Scan for the cell matching the given text and deliver its (x, y) coordinate at center. 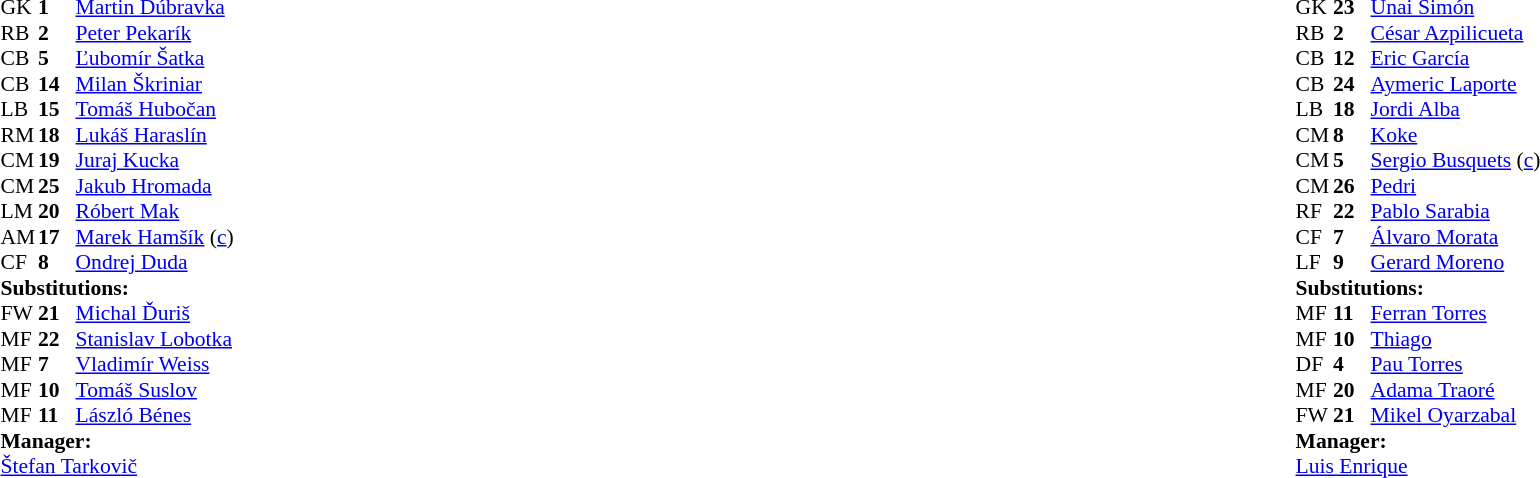
19 (57, 161)
12 (1352, 59)
Marek Hamšík (c) (155, 237)
4 (1352, 365)
Juraj Kucka (155, 161)
Ľubomír Šatka (155, 59)
Róbert Mak (155, 211)
Ondrej Duda (155, 263)
15 (57, 109)
LM (19, 211)
Jakub Hromada (155, 186)
Milan Škriniar (155, 84)
Peter Pekarík (155, 33)
Michal Ďuriš (155, 313)
AM (19, 237)
9 (1352, 263)
Manager: (116, 441)
Lukáš Haraslín (155, 135)
Stanislav Lobotka (155, 339)
DF (1315, 365)
László Bénes (155, 415)
17 (57, 237)
24 (1352, 84)
Substitutions: (116, 288)
RF (1315, 211)
LF (1315, 263)
Tomáš Hubočan (155, 109)
26 (1352, 186)
Vladimír Weiss (155, 365)
RM (19, 135)
14 (57, 84)
25 (57, 186)
Tomáš Suslov (155, 390)
